Identify which cell holds the provided text, then report its [X, Y] central coordinate. 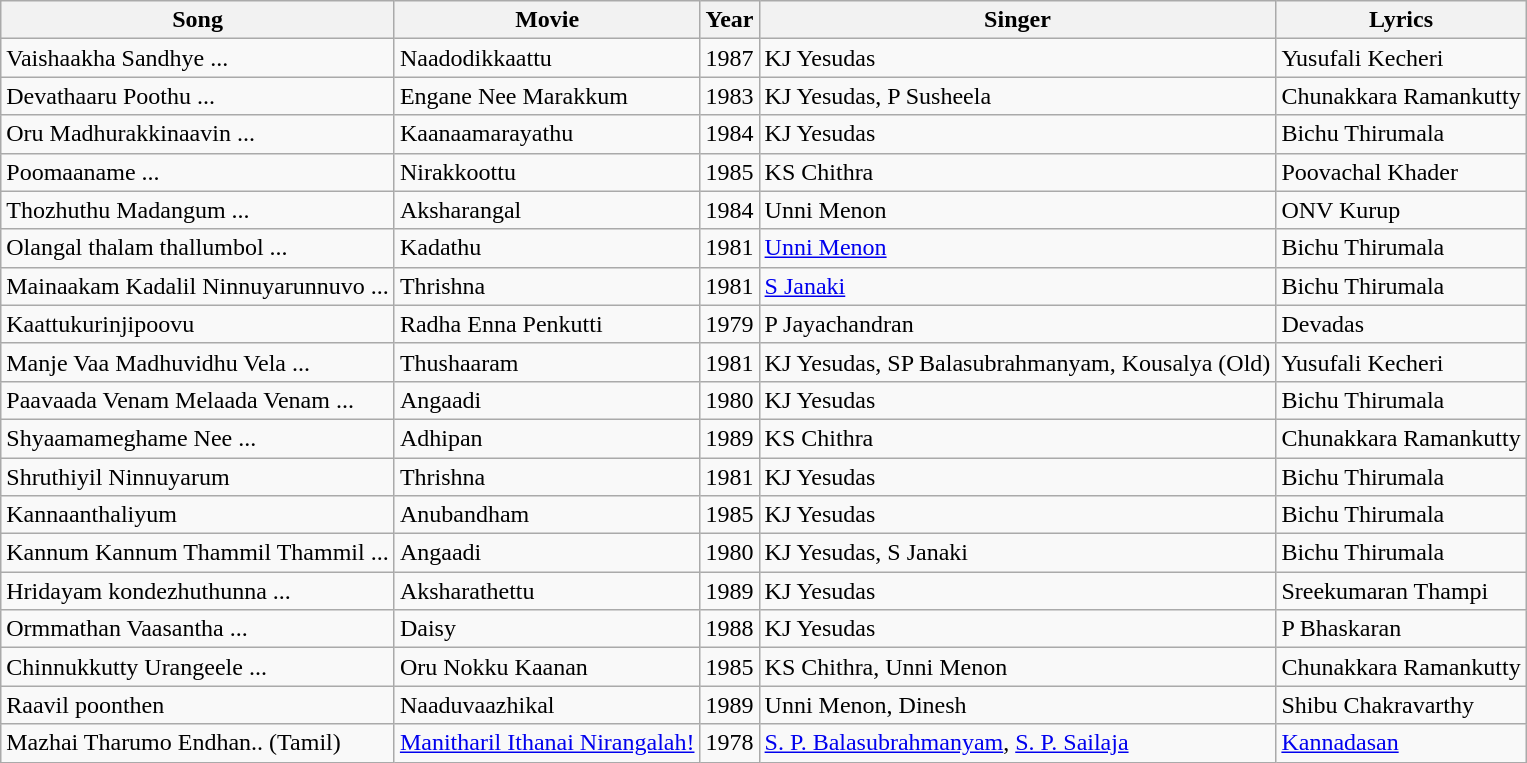
P Jayachandran [1018, 324]
Shruthiyil Ninnuyarum [198, 477]
1987 [730, 58]
Mazhai Tharumo Endhan.. (Tamil) [198, 743]
Movie [547, 20]
Kadathu [547, 248]
Kannum Kannum Thammil Thammil ... [198, 553]
Song [198, 20]
Oru Madhurakkinaavin ... [198, 134]
Hridayam kondezhuthunna ... [198, 591]
KJ Yesudas, P Susheela [1018, 96]
Kannaanthaliyum [198, 515]
Unni Menon, Dinesh [1018, 705]
Ormmathan Vaasantha ... [198, 629]
Lyrics [1401, 20]
Oru Nokku Kaanan [547, 667]
P Bhaskaran [1401, 629]
Thushaaram [547, 362]
Poovachal Khader [1401, 172]
Raavil poonthen [198, 705]
Shibu Chakravarthy [1401, 705]
Aksharangal [547, 210]
Devathaaru Poothu ... [198, 96]
Paavaada Venam Melaada Venam ... [198, 400]
KJ Yesudas, SP Balasubrahmanyam, Kousalya (Old) [1018, 362]
Aksharathettu [547, 591]
Radha Enna Penkutti [547, 324]
1978 [730, 743]
Devadas [1401, 324]
Year [730, 20]
Thozhuthu Madangum ... [198, 210]
Nirakkoottu [547, 172]
Engane Nee Marakkum [547, 96]
Sreekumaran Thampi [1401, 591]
Naadodikkaattu [547, 58]
KS Chithra, Unni Menon [1018, 667]
Olangal thalam thallumbol ... [198, 248]
Anubandham [547, 515]
Manitharil Ithanai Nirangalah! [547, 743]
1983 [730, 96]
Chinnukkutty Urangeele ... [198, 667]
Vaishaakha Sandhye ... [198, 58]
S. P. Balasubrahmanyam, S. P. Sailaja [1018, 743]
Shyaamameghame Nee ... [198, 438]
1988 [730, 629]
1979 [730, 324]
Singer [1018, 20]
Kannadasan [1401, 743]
Kaattukurinjipoovu [198, 324]
Daisy [547, 629]
KJ Yesudas, S Janaki [1018, 553]
Naaduvaazhikal [547, 705]
Adhipan [547, 438]
Manje Vaa Madhuvidhu Vela ... [198, 362]
S Janaki [1018, 286]
ONV Kurup [1401, 210]
Kaanaamarayathu [547, 134]
Mainaakam Kadalil Ninnuyarunnuvo ... [198, 286]
Poomaaname ... [198, 172]
